From the cell containing the given text, extract its center point as [X, Y] coordinate. 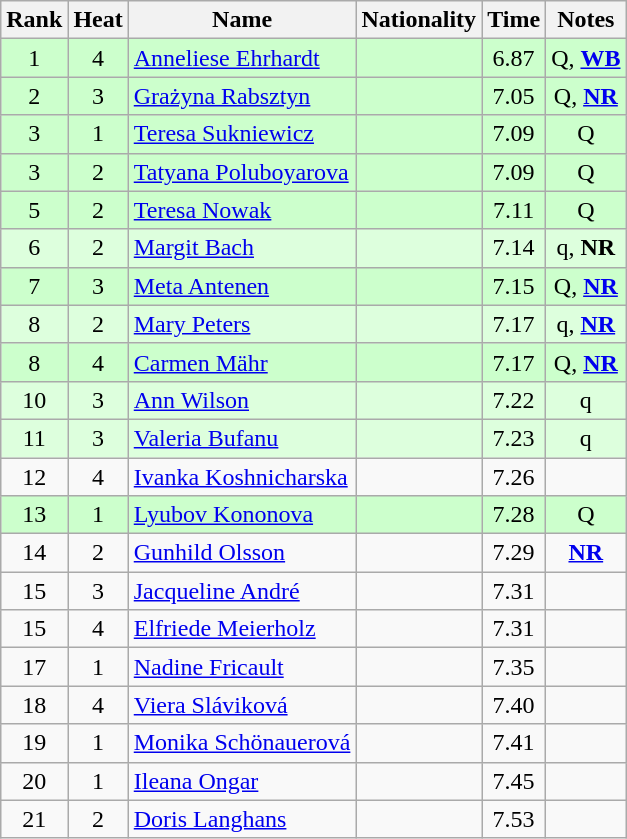
19 [34, 743]
Ann Wilson [242, 400]
Viera Sláviková [242, 705]
Teresa Nowak [242, 210]
Ileana Ongar [242, 781]
7.45 [514, 781]
11 [34, 438]
Teresa Sukniewicz [242, 134]
Nationality [419, 20]
6 [34, 248]
Ivanka Koshnicharska [242, 477]
7.14 [514, 248]
7.05 [514, 96]
Carmen Mähr [242, 362]
Gunhild Olsson [242, 553]
10 [34, 400]
7.26 [514, 477]
Name [242, 20]
Margit Bach [242, 248]
12 [34, 477]
Valeria Bufanu [242, 438]
Time [514, 20]
20 [34, 781]
Jacqueline André [242, 591]
Meta Antenen [242, 286]
Lyubov Kononova [242, 515]
13 [34, 515]
14 [34, 553]
5 [34, 210]
21 [34, 819]
7.29 [514, 553]
Grażyna Rabsztyn [242, 96]
7.28 [514, 515]
7.15 [514, 286]
Anneliese Ehrhardt [242, 58]
7.53 [514, 819]
Q, WB [586, 58]
18 [34, 705]
17 [34, 667]
Mary Peters [242, 324]
Doris Langhans [242, 819]
7.11 [514, 210]
Nadine Fricault [242, 667]
7.41 [514, 743]
7.23 [514, 438]
Heat [98, 20]
Notes [586, 20]
6.87 [514, 58]
7.40 [514, 705]
Rank [34, 20]
Monika Schönauerová [242, 743]
Tatyana Poluboyarova [242, 172]
Elfriede Meierholz [242, 629]
7.22 [514, 400]
7.35 [514, 667]
NR [586, 553]
7 [34, 286]
